Find where the given text appears and provide that cell's center as [x, y] coordinate. 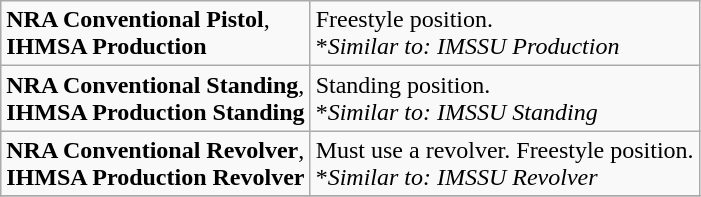
NRA Conventional Standing, IHMSA Production Standing [156, 98]
NRA Conventional Pistol, IHMSA Production [156, 34]
Freestyle position. *Similar to: IMSSU Production [504, 34]
Must use a revolver. Freestyle position. *Similar to: IMSSU Revolver [504, 164]
Standing position. *Similar to: IMSSU Standing [504, 98]
NRA Conventional Revolver, IHMSA Production Revolver [156, 164]
